Identify which cell holds the provided text, then report its [x, y] central coordinate. 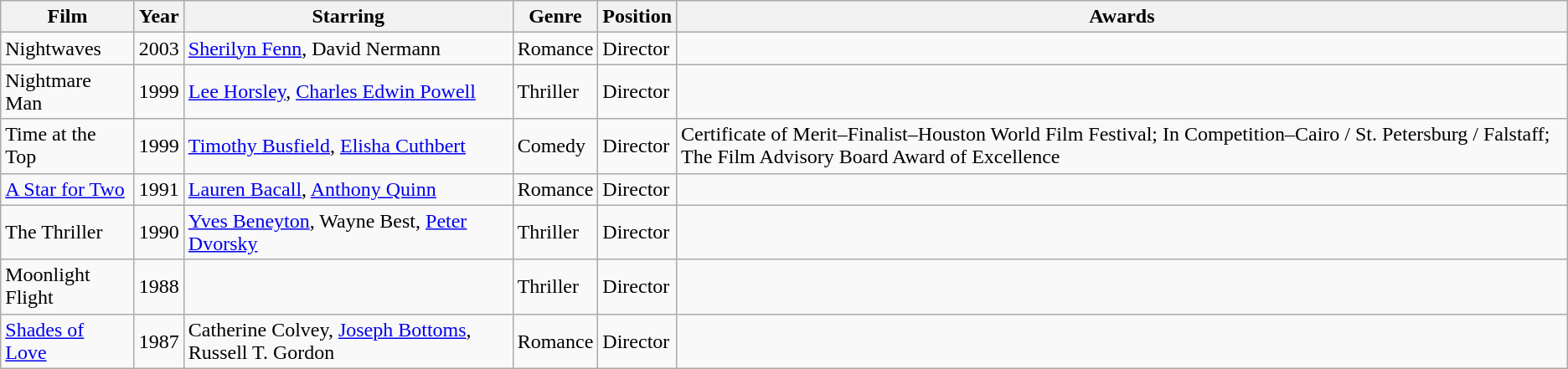
2003 [159, 49]
1988 [159, 286]
Comedy [555, 146]
Lee Horsley, Charles Edwin Powell [348, 92]
Moonlight Flight [67, 286]
Film [67, 17]
Catherine Colvey, Joseph Bottoms, Russell T. Gordon [348, 341]
Awards [1122, 17]
Sherilyn Fenn, David Nermann [348, 49]
Lauren Bacall, Anthony Quinn [348, 189]
Nightmare Man [67, 92]
1987 [159, 341]
Shades of Love [67, 341]
1990 [159, 233]
Position [637, 17]
A Star for Two [67, 189]
1991 [159, 189]
Starring [348, 17]
The Thriller [67, 233]
Yves Beneyton, Wayne Best, Peter Dvorsky [348, 233]
Time at the Top [67, 146]
Nightwaves [67, 49]
Year [159, 17]
Genre [555, 17]
Timothy Busfield, Elisha Cuthbert [348, 146]
